Output the (X, Y) coordinate of the center of the cell containing the given text.  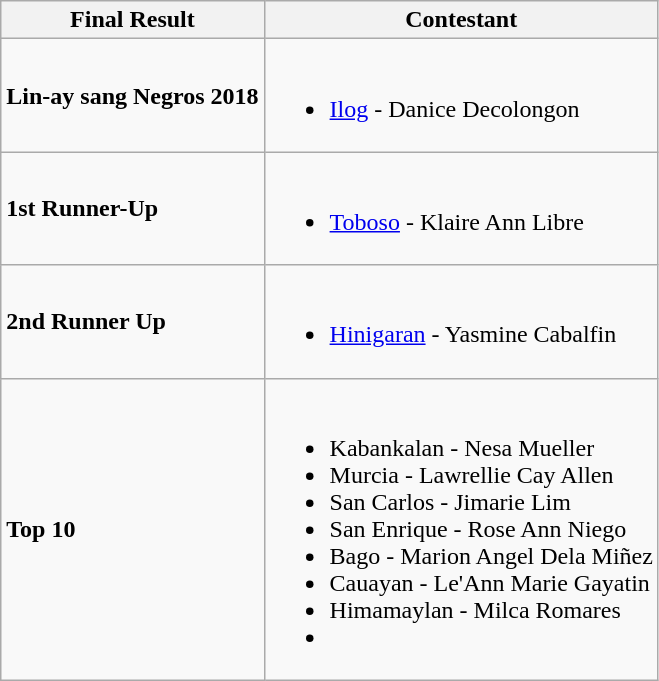
1st Runner-Up (132, 208)
Top 10 (132, 529)
Contestant (461, 20)
Final Result (132, 20)
Hinigaran - Yasmine Cabalfin (461, 322)
2nd Runner Up (132, 322)
Lin-ay sang Negros 2018 (132, 96)
Toboso - Klaire Ann Libre (461, 208)
Ilog - Danice Decolongon (461, 96)
